Pinpoint the cell where the given text exists, returning its (X, Y) midpoint coordinate. 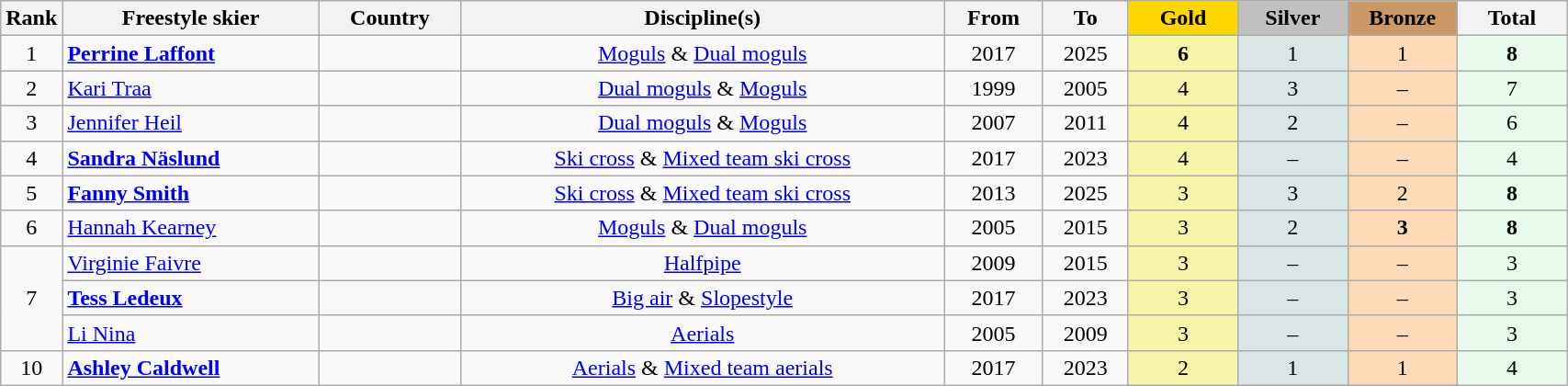
5 (31, 193)
Rank (31, 18)
2011 (1086, 123)
Bronze (1402, 18)
To (1086, 18)
10 (31, 368)
Li Nina (191, 333)
Virginie Faivre (191, 263)
Sandra Näslund (191, 158)
Big air & Slopestyle (702, 298)
Tess Ledeux (191, 298)
From (994, 18)
Aerials & Mixed team aerials (702, 368)
Freestyle skier (191, 18)
Ashley Caldwell (191, 368)
Gold (1183, 18)
Aerials (702, 333)
Kari Traa (191, 88)
Discipline(s) (702, 18)
Halfpipe (702, 263)
Jennifer Heil (191, 123)
Silver (1293, 18)
1999 (994, 88)
Country (389, 18)
Fanny Smith (191, 193)
Hannah Kearney (191, 228)
2013 (994, 193)
Perrine Laffont (191, 53)
Total (1512, 18)
2007 (994, 123)
